Find where the given text appears and provide that cell's center as [X, Y] coordinate. 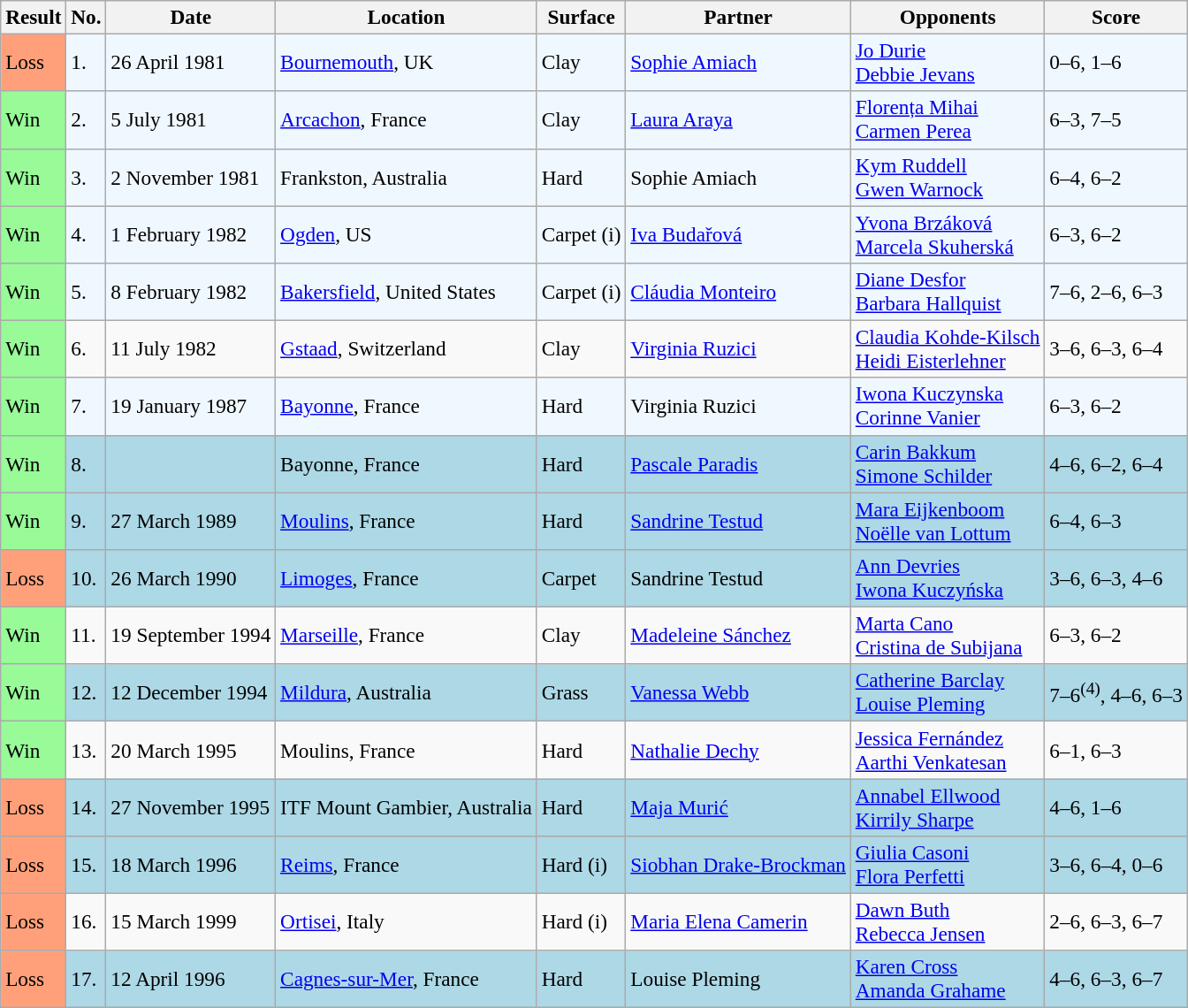
2 November 1981 [191, 177]
3–6, 6–3, 4–6 [1116, 578]
Opponents [948, 17]
2–6, 6–3, 6–7 [1116, 921]
Marseille, France [407, 635]
Cagnes-sur-Mer, France [407, 980]
Jo Durie Debbie Jevans [948, 62]
6–4, 6–3 [1116, 520]
6–4, 6–2 [1116, 177]
6–3, 7–5 [1116, 120]
Jessica Fernández Aarthi Venkatesan [948, 750]
Location [407, 17]
8. [87, 463]
Siobhan Drake-Brockman [738, 865]
Surface [582, 17]
4–6, 1–6 [1116, 806]
Bournemouth, UK [407, 62]
17. [87, 980]
4. [87, 233]
27 March 1989 [191, 520]
No. [87, 17]
Kym Ruddell Gwen Warnock [948, 177]
6–1, 6–3 [1116, 750]
6. [87, 348]
3. [87, 177]
Pascale Paradis [738, 463]
Laura Araya [738, 120]
1 February 1982 [191, 233]
26 April 1981 [191, 62]
Date [191, 17]
Maria Elena Camerin [738, 921]
Louise Pleming [738, 980]
11. [87, 635]
Carin Bakkum Simone Schilder [948, 463]
Vanessa Webb [738, 693]
Giulia Casoni Flora Perfetti [948, 865]
Grass [582, 693]
4–6, 6–2, 6–4 [1116, 463]
Iva Budařová [738, 233]
4–6, 6–3, 6–7 [1116, 980]
Frankston, Australia [407, 177]
7. [87, 407]
12 December 1994 [191, 693]
Dawn Buth Rebecca Jensen [948, 921]
18 March 1996 [191, 865]
Claudia Kohde-Kilsch Heidi Eisterlehner [948, 348]
8 February 1982 [191, 292]
Annabel Ellwood Kirrily Sharpe [948, 806]
Yvona Brzáková Marcela Skuherská [948, 233]
Ortisei, Italy [407, 921]
7–6(4), 4–6, 6–3 [1116, 693]
7–6, 2–6, 6–3 [1116, 292]
Maja Murić [738, 806]
Mildura, Australia [407, 693]
Florența Mihai Carmen Perea [948, 120]
Diane Desfor Barbara Hallquist [948, 292]
Reims, France [407, 865]
16. [87, 921]
9. [87, 520]
Score [1116, 17]
14. [87, 806]
Limoges, France [407, 578]
13. [87, 750]
Gstaad, Switzerland [407, 348]
Madeleine Sánchez [738, 635]
19 January 1987 [191, 407]
12. [87, 693]
11 July 1982 [191, 348]
Marta Cano Cristina de Subijana [948, 635]
3–6, 6–3, 6–4 [1116, 348]
1. [87, 62]
15 March 1999 [191, 921]
ITF Mount Gambier, Australia [407, 806]
10. [87, 578]
Karen Cross Amanda Grahame [948, 980]
Cláudia Monteiro [738, 292]
5. [87, 292]
Ann Devries Iwona Kuczyńska [948, 578]
Partner [738, 17]
3–6, 6–4, 0–6 [1116, 865]
27 November 1995 [191, 806]
Carpet [582, 578]
Catherine Barclay Louise Pleming [948, 693]
12 April 1996 [191, 980]
Mara Eijkenboom Noëlle van Lottum [948, 520]
Result [34, 17]
Iwona Kuczynska Corinne Vanier [948, 407]
19 September 1994 [191, 635]
2. [87, 120]
Bakersfield, United States [407, 292]
26 March 1990 [191, 578]
Ogden, US [407, 233]
20 March 1995 [191, 750]
Arcachon, France [407, 120]
5 July 1981 [191, 120]
15. [87, 865]
Nathalie Dechy [738, 750]
0–6, 1–6 [1116, 62]
